Determine the (x, y) coordinate at the center of the cell enclosing the given text.  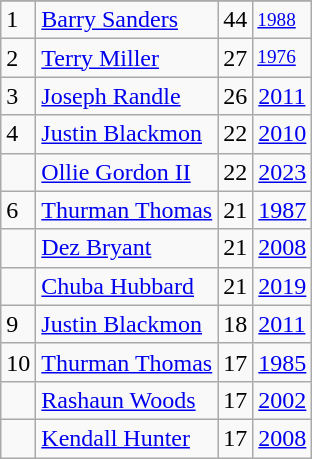
1976 (282, 58)
2019 (282, 286)
26 (236, 96)
27 (236, 58)
1 (18, 20)
3 (18, 96)
10 (18, 362)
2 (18, 58)
4 (18, 134)
1988 (282, 20)
2010 (282, 134)
Barry Sanders (127, 20)
18 (236, 324)
6 (18, 210)
2023 (282, 172)
Ollie Gordon II (127, 172)
1987 (282, 210)
Joseph Randle (127, 96)
1985 (282, 362)
9 (18, 324)
Rashaun Woods (127, 400)
Dez Bryant (127, 248)
2002 (282, 400)
Chuba Hubbard (127, 286)
44 (236, 20)
Kendall Hunter (127, 438)
Terry Miller (127, 58)
